Return [X, Y] of the center of cell containing provided text 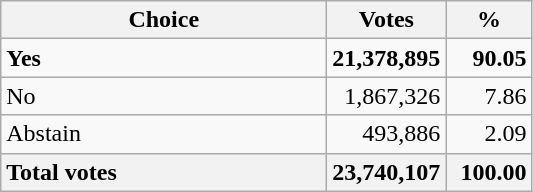
No [164, 96]
Votes [386, 20]
7.86 [489, 96]
Total votes [164, 172]
Abstain [164, 134]
23,740,107 [386, 172]
Yes [164, 58]
493,886 [386, 134]
21,378,895 [386, 58]
Choice [164, 20]
100.00 [489, 172]
2.09 [489, 134]
% [489, 20]
90.05 [489, 58]
1,867,326 [386, 96]
